Return the [X, Y] coordinate for the center point of the cell that contains the specified text.  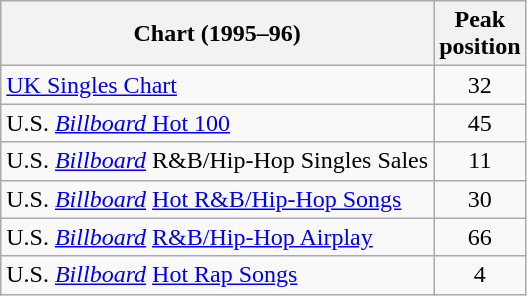
45 [480, 123]
Chart (1995–96) [218, 34]
U.S. Billboard Hot R&B/Hip-Hop Songs [218, 199]
30 [480, 199]
4 [480, 275]
UK Singles Chart [218, 85]
U.S. Billboard Hot Rap Songs [218, 275]
32 [480, 85]
U.S. Billboard Hot 100 [218, 123]
U.S. Billboard R&B/Hip-Hop Airplay [218, 237]
11 [480, 161]
Peakposition [480, 34]
66 [480, 237]
U.S. Billboard R&B/Hip-Hop Singles Sales [218, 161]
